Extract the (x, y) coordinate from the center of the cell holding the provided text.  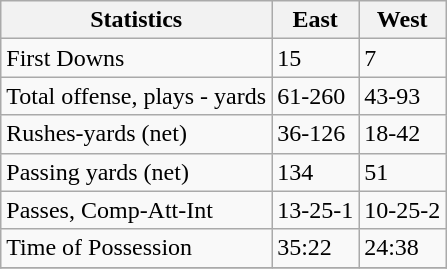
13-25-1 (316, 210)
134 (316, 172)
15 (316, 58)
Passing yards (net) (136, 172)
First Downs (136, 58)
Rushes-yards (net) (136, 134)
24:38 (402, 248)
East (316, 20)
10-25-2 (402, 210)
West (402, 20)
7 (402, 58)
Time of Possession (136, 248)
Statistics (136, 20)
18-42 (402, 134)
36-126 (316, 134)
51 (402, 172)
61-260 (316, 96)
Passes, Comp-Att-Int (136, 210)
43-93 (402, 96)
35:22 (316, 248)
Total offense, plays - yards (136, 96)
